Capture the cell that displays the provided text and extract its [x, y] central coordinate. 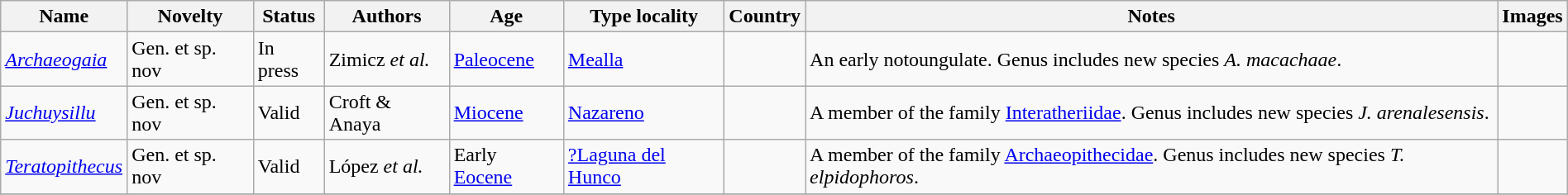
A member of the family Archaeopithecidae. Genus includes new species T. elpidophoros. [1151, 167]
Type locality [643, 17]
Miocene [506, 112]
Zimicz et al. [387, 59]
Mealla [643, 59]
Early Eocene [506, 167]
Age [506, 17]
Paleocene [506, 59]
Status [289, 17]
Images [1532, 17]
López et al. [387, 167]
Novelty [190, 17]
An early notoungulate. Genus includes new species A. macachaae. [1151, 59]
Country [765, 17]
Notes [1151, 17]
A member of the family Interatheriidae. Genus includes new species J. arenalesensis. [1151, 112]
?Laguna del Hunco [643, 167]
Croft & Anaya [387, 112]
Archaeogaia [65, 59]
Nazareno [643, 112]
In press [289, 59]
Juchuysillu [65, 112]
Authors [387, 17]
Name [65, 17]
Teratopithecus [65, 167]
